Provide the [x, y] coordinate of the cell's center where the given text is located.  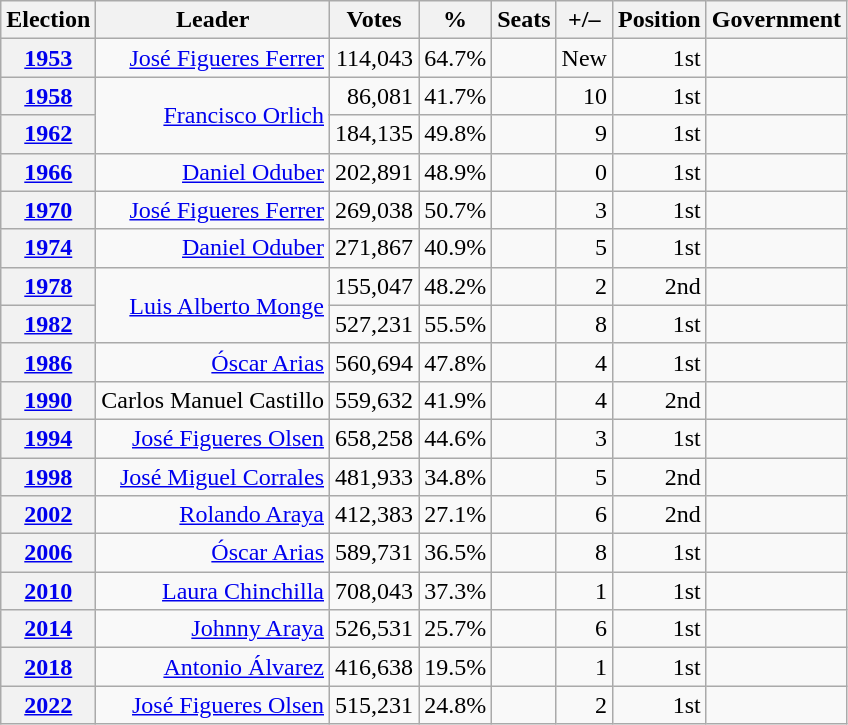
Rolando Araya [213, 515]
1978 [48, 286]
Johnny Araya [213, 629]
9 [584, 134]
55.5% [456, 324]
Laura Chinchilla [213, 591]
2002 [48, 515]
269,038 [374, 210]
2014 [48, 629]
27.1% [456, 515]
560,694 [374, 362]
36.5% [456, 553]
41.9% [456, 400]
Luis Alberto Monge [213, 305]
155,047 [374, 286]
64.7% [456, 58]
412,383 [374, 515]
Government [776, 20]
47.8% [456, 362]
515,231 [374, 705]
1953 [48, 58]
44.6% [456, 438]
48.2% [456, 286]
184,135 [374, 134]
24.8% [456, 705]
Seats [524, 20]
1958 [48, 96]
658,258 [374, 438]
1962 [48, 134]
271,867 [374, 248]
86,081 [374, 96]
2006 [48, 553]
481,933 [374, 477]
416,638 [374, 667]
1990 [48, 400]
10 [584, 96]
19.5% [456, 667]
2018 [48, 667]
25.7% [456, 629]
Carlos Manuel Castillo [213, 400]
41.7% [456, 96]
José Miguel Corrales [213, 477]
Francisco Orlich [213, 115]
1974 [48, 248]
Position [659, 20]
1970 [48, 210]
2010 [48, 591]
0 [584, 172]
40.9% [456, 248]
1994 [48, 438]
Antonio Álvarez [213, 667]
202,891 [374, 172]
1966 [48, 172]
589,731 [374, 553]
1998 [48, 477]
% [456, 20]
34.8% [456, 477]
527,231 [374, 324]
New [584, 58]
+/– [584, 20]
Election [48, 20]
48.9% [456, 172]
37.3% [456, 591]
1982 [48, 324]
50.7% [456, 210]
Leader [213, 20]
Votes [374, 20]
2022 [48, 705]
1986 [48, 362]
559,632 [374, 400]
114,043 [374, 58]
526,531 [374, 629]
49.8% [456, 134]
708,043 [374, 591]
